Search for the cell housing the specified text and yield its (x, y) center coordinate. 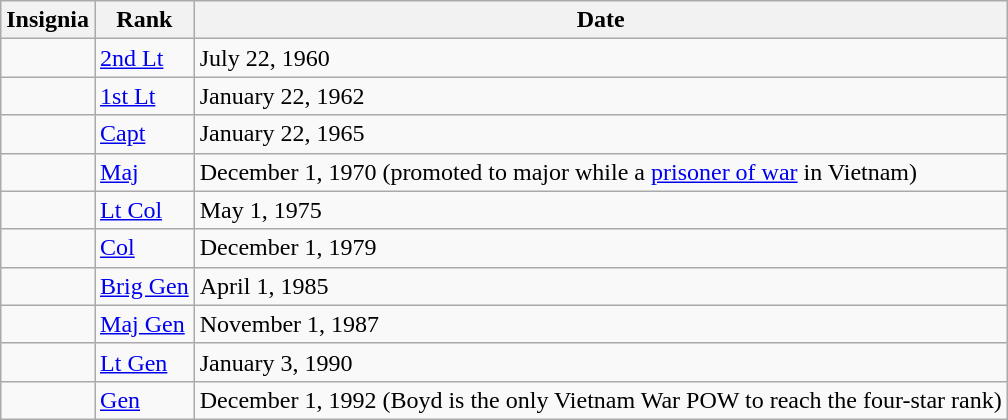
July 22, 1960 (600, 58)
1st Lt (145, 96)
Maj Gen (145, 324)
2nd Lt (145, 58)
April 1, 1985 (600, 286)
Date (600, 20)
Brig Gen (145, 286)
January 22, 1965 (600, 134)
Gen (145, 400)
December 1, 1970 (promoted to major while a prisoner of war in Vietnam) (600, 172)
December 1, 1979 (600, 248)
Rank (145, 20)
Lt Col (145, 210)
Col (145, 248)
November 1, 1987 (600, 324)
Insignia (48, 20)
Capt (145, 134)
Maj (145, 172)
January 3, 1990 (600, 362)
December 1, 1992 (Boyd is the only Vietnam War POW to reach the four-star rank) (600, 400)
May 1, 1975 (600, 210)
January 22, 1962 (600, 96)
Lt Gen (145, 362)
